Provide the (X, Y) coordinate of the cell's center where the given text is located.  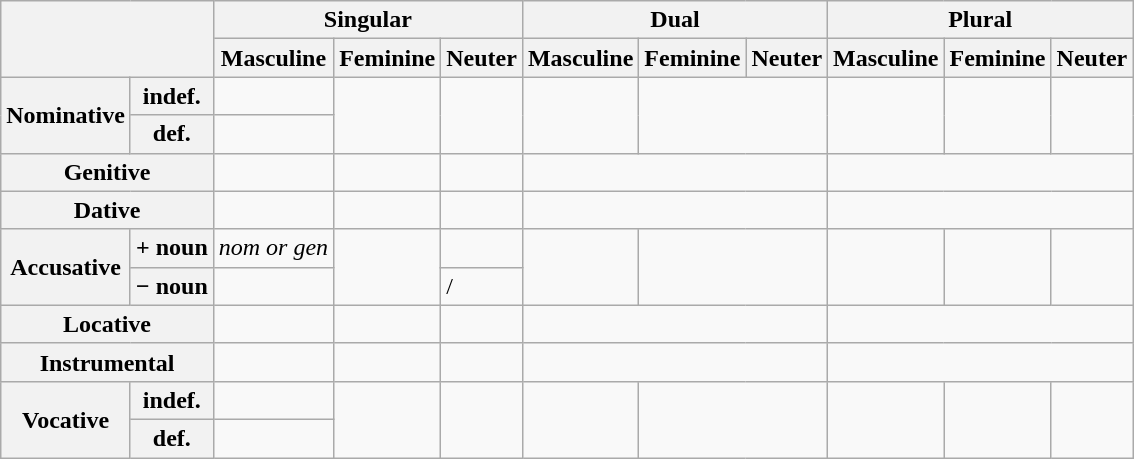
+ noun (172, 248)
Plural (980, 20)
Singular (368, 20)
Dual (674, 20)
Nominative (66, 115)
Instrumental (108, 362)
− noun (172, 286)
Dative (108, 210)
Locative (108, 324)
Vocative (66, 419)
nom or gen (273, 248)
Accusative (66, 267)
/ (482, 286)
Genitive (108, 172)
